Return (X, Y) of the center of cell containing provided text 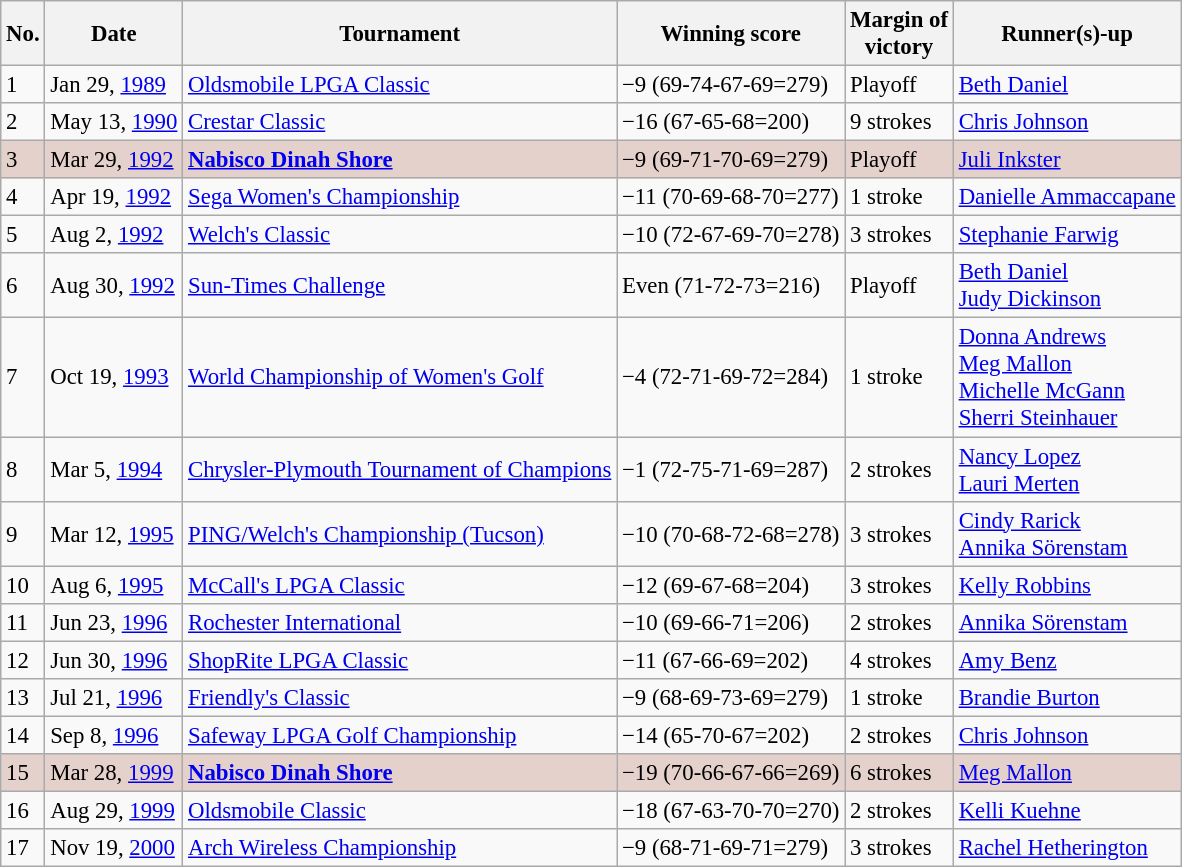
6 (23, 286)
Aug 29, 1999 (114, 810)
−11 (70-69-68-70=277) (731, 197)
13 (23, 698)
World Championship of Women's Golf (400, 378)
10 (23, 585)
17 (23, 848)
Cindy Rarick Annika Sörenstam (1067, 534)
−9 (68-71-69-71=279) (731, 848)
−9 (68-69-73-69=279) (731, 698)
16 (23, 810)
Kelly Robbins (1067, 585)
Donna Andrews Meg Mallon Michelle McGann Sherri Steinhauer (1067, 378)
−12 (69-67-68=204) (731, 585)
−10 (72-67-69-70=278) (731, 235)
Sep 8, 1996 (114, 735)
2 (23, 122)
Jul 21, 1996 (114, 698)
−10 (70-68-72-68=278) (731, 534)
Margin ofvictory (900, 34)
Mar 28, 1999 (114, 773)
1 (23, 85)
−9 (69-71-70-69=279) (731, 160)
−10 (69-66-71=206) (731, 622)
Aug 6, 1995 (114, 585)
Stephanie Farwig (1067, 235)
−14 (65-70-67=202) (731, 735)
Brandie Burton (1067, 698)
No. (23, 34)
Rachel Hetherington (1067, 848)
Oldsmobile LPGA Classic (400, 85)
−4 (72-71-69-72=284) (731, 378)
Chrysler-Plymouth Tournament of Champions (400, 470)
−9 (69-74-67-69=279) (731, 85)
Juli Inkster (1067, 160)
Runner(s)-up (1067, 34)
Meg Mallon (1067, 773)
Tournament (400, 34)
Date (114, 34)
3 (23, 160)
Amy Benz (1067, 660)
Mar 5, 1994 (114, 470)
May 13, 1990 (114, 122)
−11 (67-66-69=202) (731, 660)
Crestar Classic (400, 122)
Mar 12, 1995 (114, 534)
Nancy Lopez Lauri Merten (1067, 470)
9 (23, 534)
Jun 23, 1996 (114, 622)
ShopRite LPGA Classic (400, 660)
Apr 19, 1992 (114, 197)
Oldsmobile Classic (400, 810)
McCall's LPGA Classic (400, 585)
−16 (67-65-68=200) (731, 122)
Rochester International (400, 622)
Annika Sörenstam (1067, 622)
−19 (70-66-67-66=269) (731, 773)
8 (23, 470)
Aug 30, 1992 (114, 286)
−1 (72-75-71-69=287) (731, 470)
Safeway LPGA Golf Championship (400, 735)
15 (23, 773)
6 strokes (900, 773)
Nov 19, 2000 (114, 848)
Aug 2, 1992 (114, 235)
Sun-Times Challenge (400, 286)
−18 (67-63-70-70=270) (731, 810)
Kelli Kuehne (1067, 810)
Even (71-72-73=216) (731, 286)
Oct 19, 1993 (114, 378)
Beth Daniel (1067, 85)
4 strokes (900, 660)
Arch Wireless Championship (400, 848)
Jan 29, 1989 (114, 85)
Danielle Ammaccapane (1067, 197)
Sega Women's Championship (400, 197)
PING/Welch's Championship (Tucson) (400, 534)
4 (23, 197)
Winning score (731, 34)
14 (23, 735)
7 (23, 378)
9 strokes (900, 122)
11 (23, 622)
Jun 30, 1996 (114, 660)
Friendly's Classic (400, 698)
Mar 29, 1992 (114, 160)
Beth Daniel Judy Dickinson (1067, 286)
12 (23, 660)
Welch's Classic (400, 235)
5 (23, 235)
